Capture the cell that displays the provided text and extract its (x, y) central coordinate. 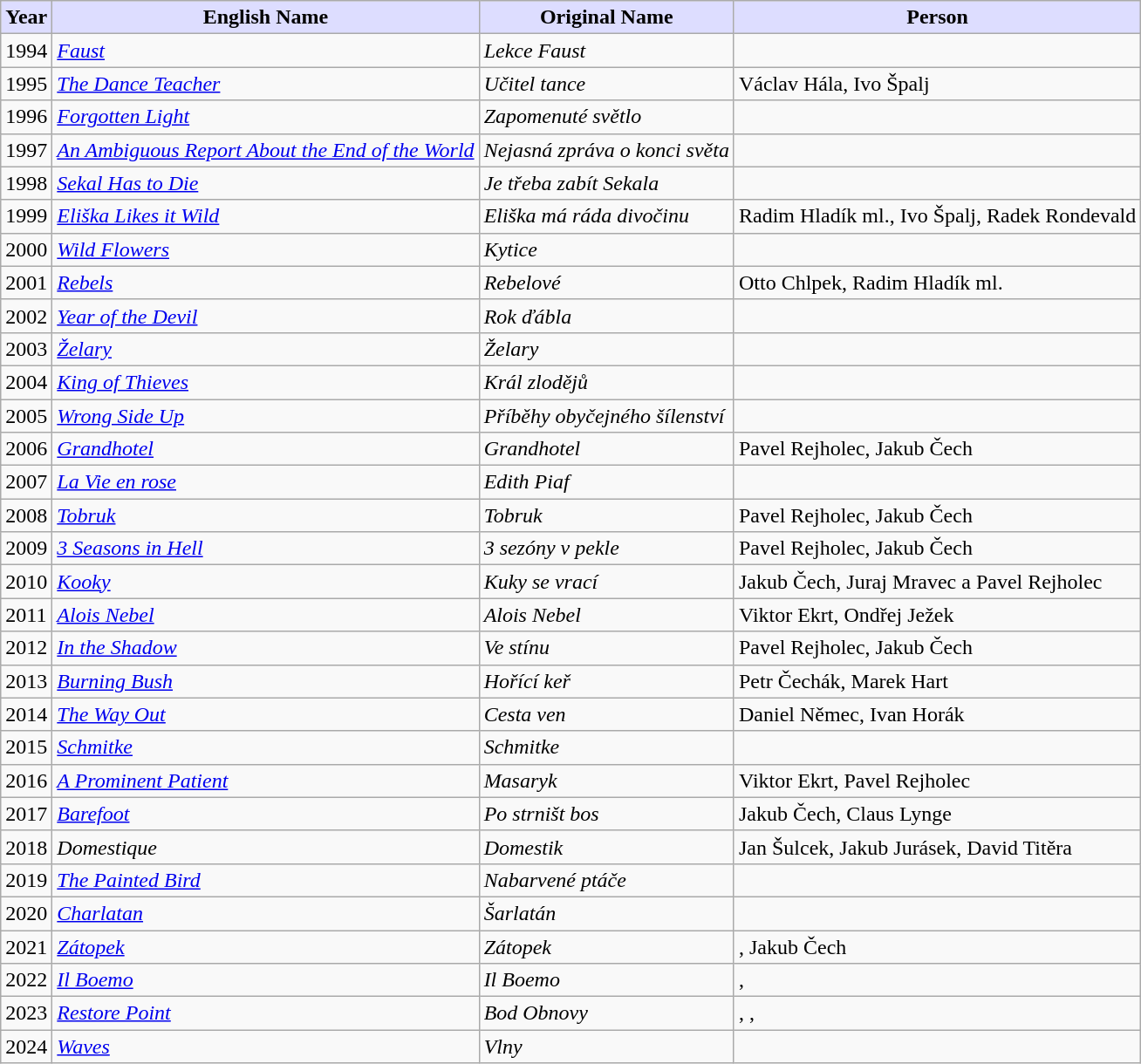
, Jakub Čech (937, 946)
Václav Hála, Ivo Špalj (937, 84)
Kytice (606, 249)
An Ambiguous Report About the End of the World (265, 150)
Wrong Side Up (265, 416)
Eliška má ráda divočinu (606, 216)
2003 (26, 349)
The Way Out (265, 714)
Ve stínu (606, 648)
1996 (26, 117)
Sekal Has to Die (265, 183)
Kuky se vrací (606, 582)
Edith Piaf (606, 482)
The Dance Teacher (265, 84)
2011 (26, 615)
Nabarvené ptáče (606, 880)
2016 (26, 781)
2004 (26, 382)
Daniel Němec, Ivan Horák (937, 714)
Year (26, 17)
Person (937, 17)
Faust (265, 51)
1997 (26, 150)
, , (937, 1013)
Wild Flowers (265, 249)
Viktor Ekrt, Pavel Rejholec (937, 781)
Po strništ bos (606, 814)
Lekce Faust (606, 51)
Nejasná zpráva o konci světa (606, 150)
Příběhy obyčejného šílenství (606, 416)
2006 (26, 449)
Král zlodějů (606, 382)
2013 (26, 681)
Otto Chlpek, Radim Hladík ml. (937, 283)
Charlatan (265, 913)
Zapomenuté světlo (606, 117)
Domestik (606, 847)
Rok ďábla (606, 316)
Petr Čechák, Marek Hart (937, 681)
2005 (26, 416)
Radim Hladík ml., Ivo Špalj, Radek Rondevald (937, 216)
2000 (26, 249)
English Name (265, 17)
In the Shadow (265, 648)
Burning Bush (265, 681)
Year of the Devil (265, 316)
2001 (26, 283)
Vlny (606, 1047)
2022 (26, 980)
Masaryk (606, 781)
Jan Šulcek, Jakub Jurásek, David Titěra (937, 847)
, (937, 980)
Jakub Čech, Juraj Mravec a Pavel Rejholec (937, 582)
Jakub Čech, Claus Lynge (937, 814)
2014 (26, 714)
Original Name (606, 17)
King of Thieves (265, 382)
La Vie en rose (265, 482)
Učitel tance (606, 84)
2010 (26, 582)
2019 (26, 880)
Je třeba zabít Sekala (606, 183)
2024 (26, 1047)
Restore Point (265, 1013)
Waves (265, 1047)
Forgotten Light (265, 117)
Rebelové (606, 283)
Rebels (265, 283)
3 sezóny v pekle (606, 549)
Domestique (265, 847)
Kooky (265, 582)
Viktor Ekrt, Ondřej Ježek (937, 615)
1995 (26, 84)
1998 (26, 183)
Hořící keř (606, 681)
2018 (26, 847)
A Prominent Patient (265, 781)
Barefoot (265, 814)
Eliška Likes it Wild (265, 216)
2021 (26, 946)
2023 (26, 1013)
Bod Obnovy (606, 1013)
1994 (26, 51)
Cesta ven (606, 714)
3 Seasons in Hell (265, 549)
1999 (26, 216)
Šarlatán (606, 913)
2002 (26, 316)
2008 (26, 515)
2017 (26, 814)
2007 (26, 482)
2020 (26, 913)
2012 (26, 648)
2015 (26, 747)
2009 (26, 549)
The Painted Bird (265, 880)
